Detect which cell encompasses the target text, then output its [x, y] center coordinate. 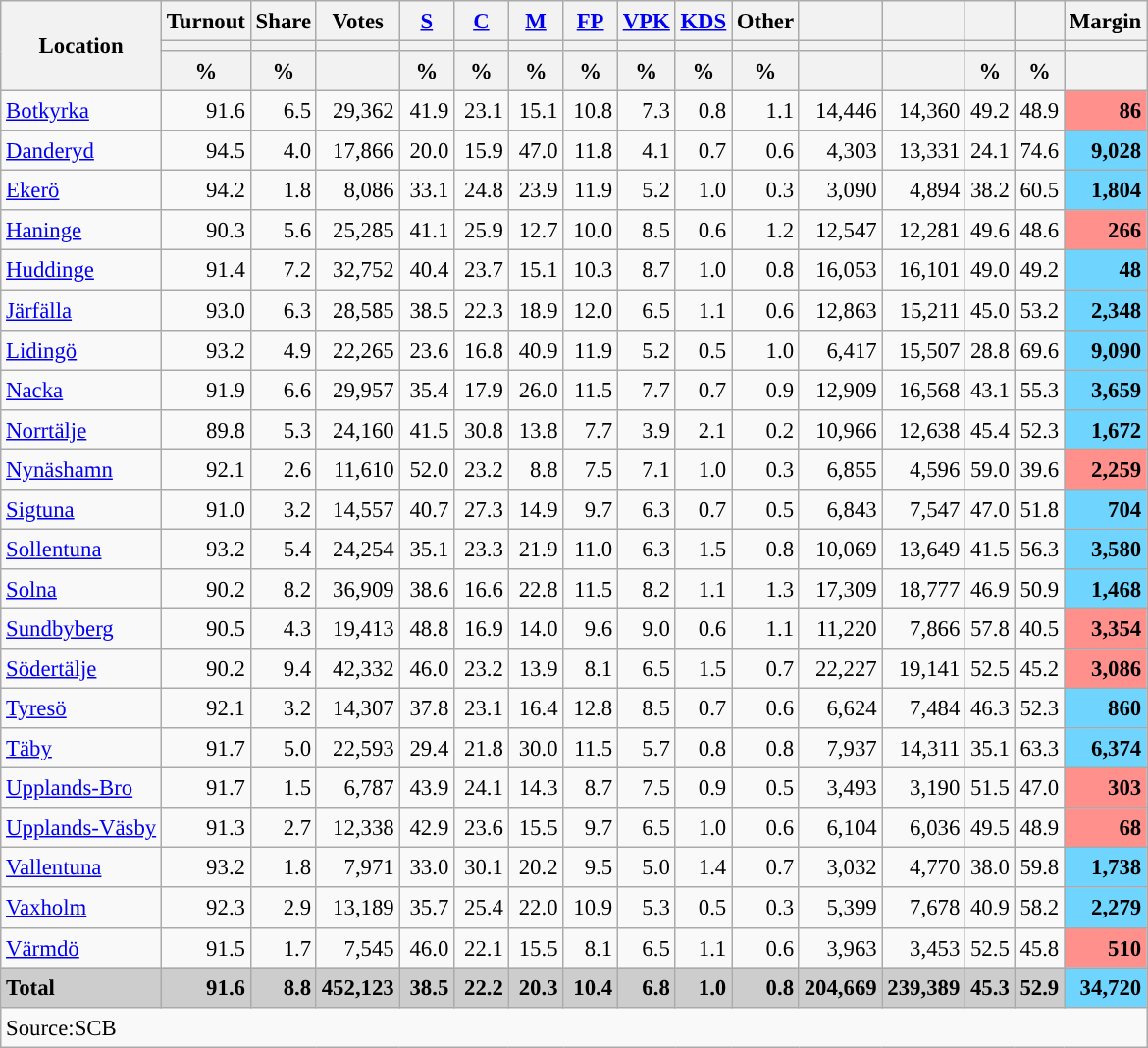
VPK [646, 22]
Sundbyberg [81, 628]
48.8 [427, 628]
3,659 [1106, 391]
16.6 [482, 589]
510 [1106, 948]
9.4 [283, 669]
4,303 [840, 151]
3,090 [840, 190]
19,141 [924, 669]
10.0 [591, 230]
59.0 [990, 469]
58.2 [1039, 909]
10,069 [840, 550]
239,389 [924, 987]
45.2 [1039, 669]
34,720 [1106, 987]
9.5 [591, 867]
Botkyrka [81, 112]
7,678 [924, 909]
52.0 [427, 469]
55.3 [1039, 391]
1.4 [703, 867]
91.0 [206, 510]
Järfälla [81, 310]
18,777 [924, 589]
6,787 [357, 789]
Solna [81, 589]
7,866 [924, 628]
6,843 [840, 510]
2,259 [1106, 469]
43.9 [427, 789]
1,804 [1106, 190]
63.3 [1039, 748]
43.1 [990, 391]
53.2 [1039, 310]
10.8 [591, 112]
20.0 [427, 151]
24,160 [357, 430]
6,374 [1106, 748]
60.5 [1039, 190]
1,468 [1106, 589]
14,557 [357, 510]
Total [81, 987]
Södertälje [81, 669]
Sigtuna [81, 510]
12,338 [357, 828]
6,036 [924, 828]
3,032 [840, 867]
10.3 [591, 271]
35.4 [427, 391]
Margin [1106, 22]
69.6 [1039, 349]
26.0 [536, 391]
860 [1106, 708]
Haninge [81, 230]
33.1 [427, 190]
57.8 [990, 628]
Sollentuna [81, 550]
12.7 [536, 230]
30.8 [482, 430]
29.4 [427, 748]
5.4 [283, 550]
9,090 [1106, 349]
3.9 [646, 430]
C [482, 22]
14.9 [536, 510]
4.0 [283, 151]
28.8 [990, 349]
Source:SCB [574, 1026]
46.3 [990, 708]
9.6 [591, 628]
23.7 [482, 271]
4.1 [646, 151]
2.6 [283, 469]
68 [1106, 828]
9.0 [646, 628]
15,211 [924, 310]
10,966 [840, 430]
1.7 [283, 948]
23.3 [482, 550]
28,585 [357, 310]
12,638 [924, 430]
266 [1106, 230]
40.7 [427, 510]
38.6 [427, 589]
2.1 [703, 430]
20.3 [536, 987]
3,190 [924, 789]
14,307 [357, 708]
29,957 [357, 391]
7,971 [357, 867]
Ekerö [81, 190]
303 [1106, 789]
Vallentuna [81, 867]
Other [765, 22]
37.8 [427, 708]
30.1 [482, 867]
59.8 [1039, 867]
29,362 [357, 112]
Tyresö [81, 708]
23.9 [536, 190]
4,770 [924, 867]
12.8 [591, 708]
32,752 [357, 271]
18.9 [536, 310]
5.7 [646, 748]
17,866 [357, 151]
41.9 [427, 112]
48.6 [1039, 230]
22.8 [536, 589]
46.9 [990, 589]
Värmdö [81, 948]
0.2 [765, 430]
49.6 [990, 230]
40.5 [1039, 628]
91.5 [206, 948]
Turnout [206, 22]
Nynäshamn [81, 469]
S [427, 22]
5,399 [840, 909]
Votes [357, 22]
22,593 [357, 748]
6,417 [840, 349]
3,963 [840, 948]
41.1 [427, 230]
24,254 [357, 550]
17,309 [840, 589]
FP [591, 22]
51.8 [1039, 510]
Upplands-Bro [81, 789]
94.5 [206, 151]
13.8 [536, 430]
6,855 [840, 469]
704 [1106, 510]
13,649 [924, 550]
9,028 [1106, 151]
13,189 [357, 909]
2,348 [1106, 310]
38.0 [990, 867]
7,547 [924, 510]
91.3 [206, 828]
KDS [703, 22]
10.4 [591, 987]
16.4 [536, 708]
2,279 [1106, 909]
36,909 [357, 589]
14,311 [924, 748]
6,104 [840, 828]
Share [283, 22]
3,354 [1106, 628]
4.9 [283, 349]
12.0 [591, 310]
40.4 [427, 271]
12,547 [840, 230]
35.7 [427, 909]
7,545 [357, 948]
39.6 [1039, 469]
204,669 [840, 987]
90.3 [206, 230]
45.3 [990, 987]
15,507 [924, 349]
12,281 [924, 230]
13,331 [924, 151]
3,453 [924, 948]
56.3 [1039, 550]
13.9 [536, 669]
50.9 [1039, 589]
21.8 [482, 748]
Norrtälje [81, 430]
94.2 [206, 190]
74.6 [1039, 151]
11.8 [591, 151]
3,086 [1106, 669]
42,332 [357, 669]
14,446 [840, 112]
25,285 [357, 230]
27.3 [482, 510]
48 [1106, 271]
Vaxholm [81, 909]
12,909 [840, 391]
10.9 [591, 909]
452,123 [357, 987]
1,672 [1106, 430]
33.0 [427, 867]
22.2 [482, 987]
49.0 [990, 271]
8,086 [357, 190]
11.0 [591, 550]
21.9 [536, 550]
92.3 [206, 909]
20.2 [536, 867]
2.7 [283, 828]
Lidingö [81, 349]
93.0 [206, 310]
6.8 [646, 987]
22,227 [840, 669]
91.9 [206, 391]
16,101 [924, 271]
19,413 [357, 628]
12,863 [840, 310]
22,265 [357, 349]
16.8 [482, 349]
91.4 [206, 271]
25.9 [482, 230]
Upplands-Väsby [81, 828]
45.0 [990, 310]
4,596 [924, 469]
22.0 [536, 909]
25.4 [482, 909]
51.5 [990, 789]
7.2 [283, 271]
16,053 [840, 271]
3,493 [840, 789]
6,624 [840, 708]
14.0 [536, 628]
Täby [81, 748]
14.3 [536, 789]
16,568 [924, 391]
4,894 [924, 190]
45.4 [990, 430]
3,580 [1106, 550]
42.9 [427, 828]
15.9 [482, 151]
Location [81, 46]
Danderyd [81, 151]
6.6 [283, 391]
89.8 [206, 430]
M [536, 22]
22.3 [482, 310]
86 [1106, 112]
5.6 [283, 230]
7,937 [840, 748]
7.3 [646, 112]
17.9 [482, 391]
Nacka [81, 391]
52.9 [1039, 987]
14,360 [924, 112]
49.5 [990, 828]
7.1 [646, 469]
11,220 [840, 628]
38.2 [990, 190]
16.9 [482, 628]
30.0 [536, 748]
1,738 [1106, 867]
22.1 [482, 948]
45.8 [1039, 948]
11,610 [357, 469]
4.3 [283, 628]
1.2 [765, 230]
1.3 [765, 589]
24.8 [482, 190]
Huddinge [81, 271]
2.9 [283, 909]
7,484 [924, 708]
90.5 [206, 628]
